Determine the [X, Y] coordinate at the center of the cell enclosing the given text.  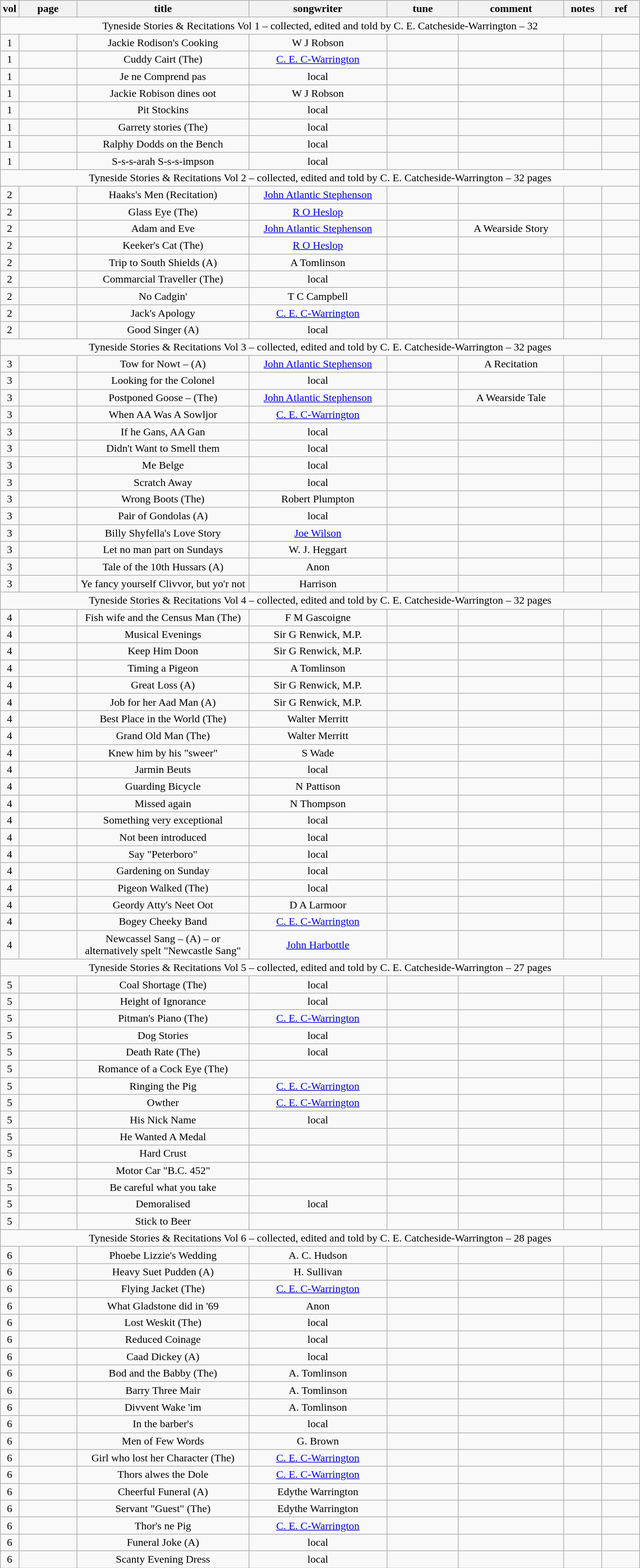
Funeral Joke (A) [163, 1542]
Jackie Robison dines oot [163, 93]
Wrong Boots (The) [163, 499]
Musical Evenings [163, 634]
Joe Wilson [318, 533]
W. J. Heggart [318, 550]
He Wanted A Medal [163, 1137]
title [163, 9]
Haaks's Men (Recitation) [163, 195]
Tyneside Stories & Recitations Vol 4 – collected, edited and told by C. E. Catcheside-Warrington – 32 pages [320, 601]
G. Brown [318, 1441]
Commarcial Traveller (The) [163, 279]
Height of Ignorance [163, 1001]
tune [423, 9]
Didn't Want to Smell them [163, 448]
vol [10, 9]
A Wearside Tale [511, 398]
F M Gascoigne [318, 617]
A Recitation [511, 364]
What Gladstone did in '69 [163, 1305]
Phoebe Lizzie's Wedding [163, 1255]
Tyneside Stories & Recitations Vol 1 – collected, edited and told by C. E. Catcheside-Warrington – 32 [320, 26]
When AA Was A Sowljor [163, 414]
S Wade [318, 753]
Grand Old Man (The) [163, 736]
Pitman's Piano (The) [163, 1018]
Fish wife and the Census Man (The) [163, 617]
Romance of a Cock Eye (The) [163, 1069]
Servant "Guest" (The) [163, 1508]
N Thompson [318, 804]
Say "Peterboro" [163, 854]
Tale of the 10th Hussars (A) [163, 567]
Men of Few Words [163, 1441]
T C Campbell [318, 296]
Gardening on Sunday [163, 871]
Newcassel Sang – (A) – or alternatively spelt "Newcastle Sang" [163, 944]
Jackie Rodison's Cooking [163, 43]
Great Loss (A) [163, 685]
songwriter [318, 9]
Missed again [163, 804]
If he Gans, AA Gan [163, 431]
Owther [163, 1103]
Cuddy Cairt (The) [163, 60]
Something very exceptional [163, 820]
Pair of Gondolas (A) [163, 516]
Flying Jacket (The) [163, 1289]
Coal Shortage (The) [163, 984]
Caad Dickey (A) [163, 1357]
Me Belge [163, 465]
Trip to South Shields (A) [163, 263]
comment [511, 9]
H. Sullivan [318, 1272]
page [48, 9]
A Wearside Story [511, 229]
Heavy Suet Pudden (A) [163, 1272]
Tyneside Stories & Recitations Vol 3 – collected, edited and told by C. E. Catcheside-Warrington – 32 pages [320, 347]
Thor's ne Pig [163, 1525]
N Pattison [318, 787]
Jack's Apology [163, 313]
Scanty Evening Dress [163, 1559]
A. C. Hudson [318, 1255]
Girl who lost her Character (The) [163, 1458]
No Cadgin' [163, 296]
John Harbottle [318, 944]
Best Place in the World (The) [163, 719]
Good Singer (A) [163, 330]
Not been introduced [163, 837]
Geordy Atty's Neet Oot [163, 905]
D A Larmoor [318, 905]
Cheerful Funeral (A) [163, 1492]
Bogey Cheeky Band [163, 922]
Harrison [318, 584]
Death Rate (The) [163, 1052]
Stick to Beer [163, 1221]
His Nick Name [163, 1120]
Scratch Away [163, 482]
Motor Car "B.C. 452" [163, 1170]
Timing a Pigeon [163, 668]
Hard Crust [163, 1154]
Demoralised [163, 1204]
Let no man part on Sundays [163, 550]
Dog Stories [163, 1035]
Keeker's Cat (The) [163, 246]
Glass Eye (The) [163, 212]
Tyneside Stories & Recitations Vol 5 – collected, edited and told by C. E. Catcheside-Warrington – 27 pages [320, 967]
In the barber's [163, 1424]
Garrety stories (The) [163, 127]
Ringing the Pig [163, 1086]
Tyneside Stories & Recitations Vol 6 – collected, edited and told by C. E. Catcheside-Warrington – 28 pages [320, 1238]
Guarding Bicycle [163, 787]
Postponed Goose – (The) [163, 398]
Barry Three Mair [163, 1390]
Je ne Comprend pas [163, 76]
Pigeon Walked (The) [163, 888]
Bod and the Babby (The) [163, 1373]
Job for her Aad Man (A) [163, 702]
Pit Stockins [163, 110]
Looking for the Colonel [163, 381]
notes [583, 9]
Reduced Coinage [163, 1340]
S-s-s-arah S-s-s-impson [163, 161]
Be careful what you take [163, 1187]
Knew him by his "sweer" [163, 753]
Ralphy Dodds on the Bench [163, 144]
Keep Him Doon [163, 651]
Jarmin Beuts [163, 770]
Tow for Nowt – (A) [163, 364]
Adam and Eve [163, 229]
Billy Shyfella's Love Story [163, 533]
ref [621, 9]
Lost Weskit (The) [163, 1323]
Tyneside Stories & Recitations Vol 2 – collected, edited and told by C. E. Catcheside-Warrington – 32 pages [320, 178]
Thors alwes the Dole [163, 1475]
Robert Plumpton [318, 499]
Ye fancy yourself Clivvor, but yo'r not [163, 584]
Divvent Wake 'im [163, 1407]
